Capture the cell that displays the provided text and extract its (x, y) central coordinate. 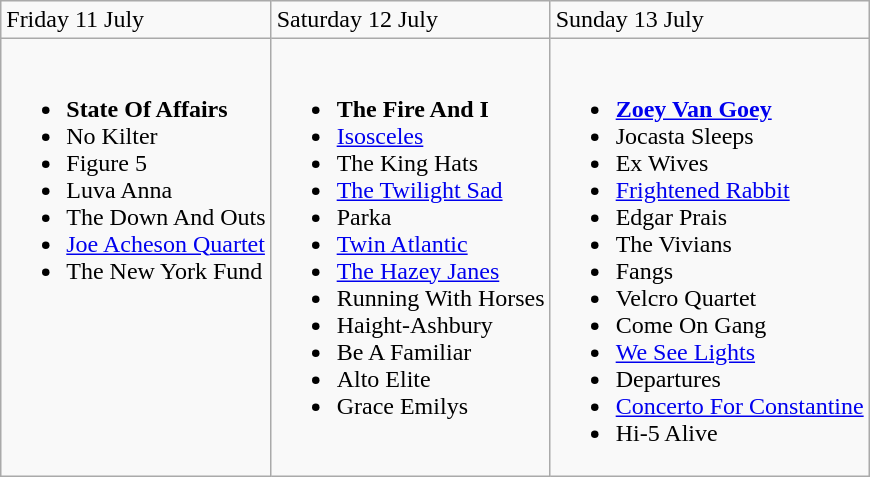
State Of AffairsNo KilterFigure 5Luva AnnaThe Down And OutsJoe Acheson QuartetThe New York Fund (136, 258)
Friday 11 July (136, 20)
Saturday 12 July (410, 20)
Sunday 13 July (710, 20)
